Detect which cell encompasses the target text, then output its (x, y) center coordinate. 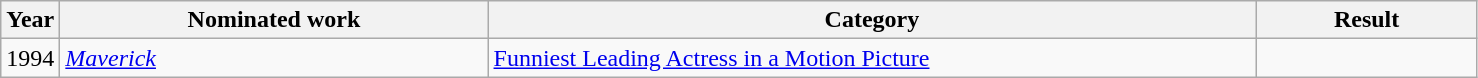
Category (872, 20)
Result (1366, 20)
Nominated work (274, 20)
1994 (30, 58)
Maverick (274, 58)
Funniest Leading Actress in a Motion Picture (872, 58)
Year (30, 20)
